Identify which cell holds the provided text, then report its (x, y) central coordinate. 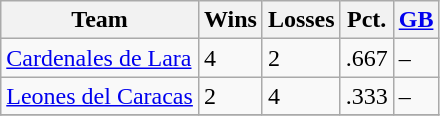
.667 (366, 58)
GB (416, 20)
Losses (301, 20)
Leones del Caracas (100, 96)
.333 (366, 96)
Pct. (366, 20)
Cardenales de Lara (100, 58)
Wins (230, 20)
Team (100, 20)
